Pinpoint the cell where the given text exists, returning its [x, y] midpoint coordinate. 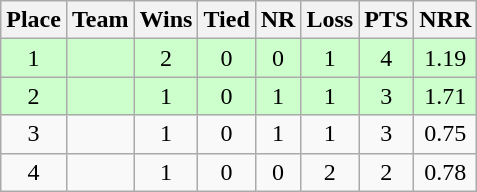
0.75 [446, 134]
NR [278, 20]
1.19 [446, 58]
Place [34, 20]
Loss [330, 20]
Tied [226, 20]
NRR [446, 20]
PTS [386, 20]
Wins [166, 20]
0.78 [446, 172]
1.71 [446, 96]
Team [100, 20]
